Return the [x, y] coordinate for the center point of the cell that contains the specified text.  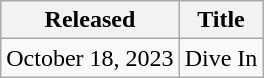
Dive In [221, 58]
Title [221, 20]
Released [90, 20]
October 18, 2023 [90, 58]
